Extract the (X, Y) coordinate from the center of the cell holding the provided text.  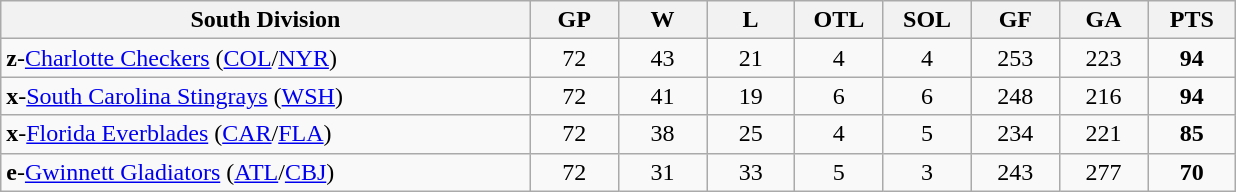
41 (662, 96)
221 (1103, 134)
OTL (839, 20)
253 (1015, 58)
PTS (1192, 20)
South Division (266, 20)
85 (1192, 134)
GA (1103, 20)
x-Florida Everblades (CAR/FLA) (266, 134)
e-Gwinnett Gladiators (ATL/CBJ) (266, 172)
234 (1015, 134)
W (662, 20)
223 (1103, 58)
25 (751, 134)
21 (751, 58)
43 (662, 58)
x-South Carolina Stingrays (WSH) (266, 96)
70 (1192, 172)
L (751, 20)
33 (751, 172)
z-Charlotte Checkers (COL/NYR) (266, 58)
3 (927, 172)
GF (1015, 20)
248 (1015, 96)
277 (1103, 172)
SOL (927, 20)
GP (574, 20)
19 (751, 96)
243 (1015, 172)
38 (662, 134)
31 (662, 172)
216 (1103, 96)
